Locate the cell with the specified text and output its (x, y) center coordinate. 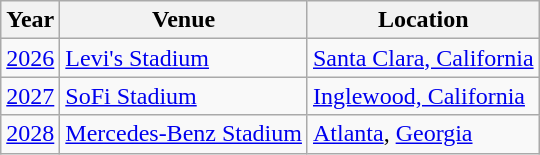
2028 (30, 134)
Mercedes-Benz Stadium (184, 134)
Atlanta, Georgia (423, 134)
Year (30, 20)
2027 (30, 96)
2026 (30, 58)
Inglewood, California (423, 96)
Location (423, 20)
SoFi Stadium (184, 96)
Levi's Stadium (184, 58)
Venue (184, 20)
Santa Clara, California (423, 58)
